Identify which cell holds the provided text, then report its [x, y] central coordinate. 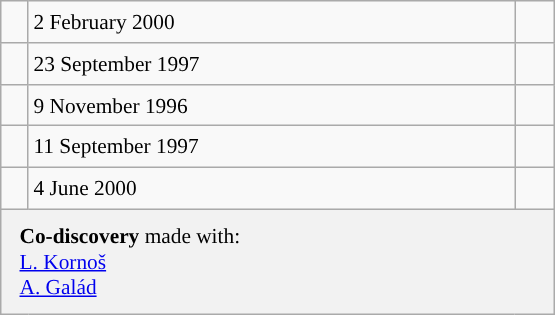
9 November 1996 [272, 105]
2 February 2000 [272, 22]
4 June 2000 [272, 189]
23 September 1997 [272, 64]
11 September 1997 [272, 147]
Co-discovery made with: L. Kornoš A. Galád [278, 262]
